Scan for the cell matching the given text and deliver its [X, Y] coordinate at center. 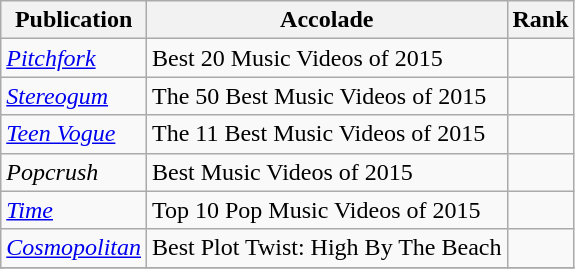
Teen Vogue [74, 134]
Best Plot Twist: High By The Beach [327, 248]
Top 10 Pop Music Videos of 2015 [327, 210]
Stereogum [74, 96]
Popcrush [74, 172]
Time [74, 210]
Best Music Videos of 2015 [327, 172]
The 11 Best Music Videos of 2015 [327, 134]
Rank [540, 20]
Accolade [327, 20]
Publication [74, 20]
Pitchfork [74, 58]
Best 20 Music Videos of 2015 [327, 58]
The 50 Best Music Videos of 2015 [327, 96]
Cosmopolitan [74, 248]
